Extract the (x, y) coordinate from the center of the cell holding the provided text.  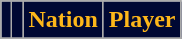
Player (142, 20)
Nation (63, 20)
